Provide the [X, Y] coordinate of the cell's center where the given text is located.  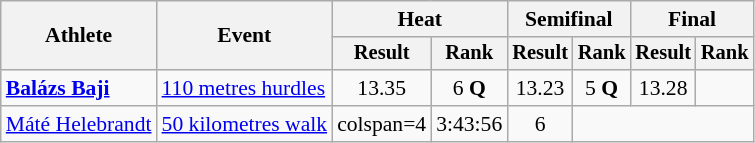
3:43:56 [469, 124]
110 metres hurdles [245, 88]
5 Q [602, 88]
Final [692, 19]
50 kilometres walk [245, 124]
Athlete [79, 36]
13.35 [382, 88]
13.23 [540, 88]
Event [245, 36]
Máté Helebrandt [79, 124]
colspan=4 [382, 124]
Balázs Baji [79, 88]
Heat [420, 19]
6 Q [469, 88]
6 [540, 124]
13.28 [663, 88]
Semifinal [568, 19]
